Capture the cell that displays the provided text and extract its (x, y) central coordinate. 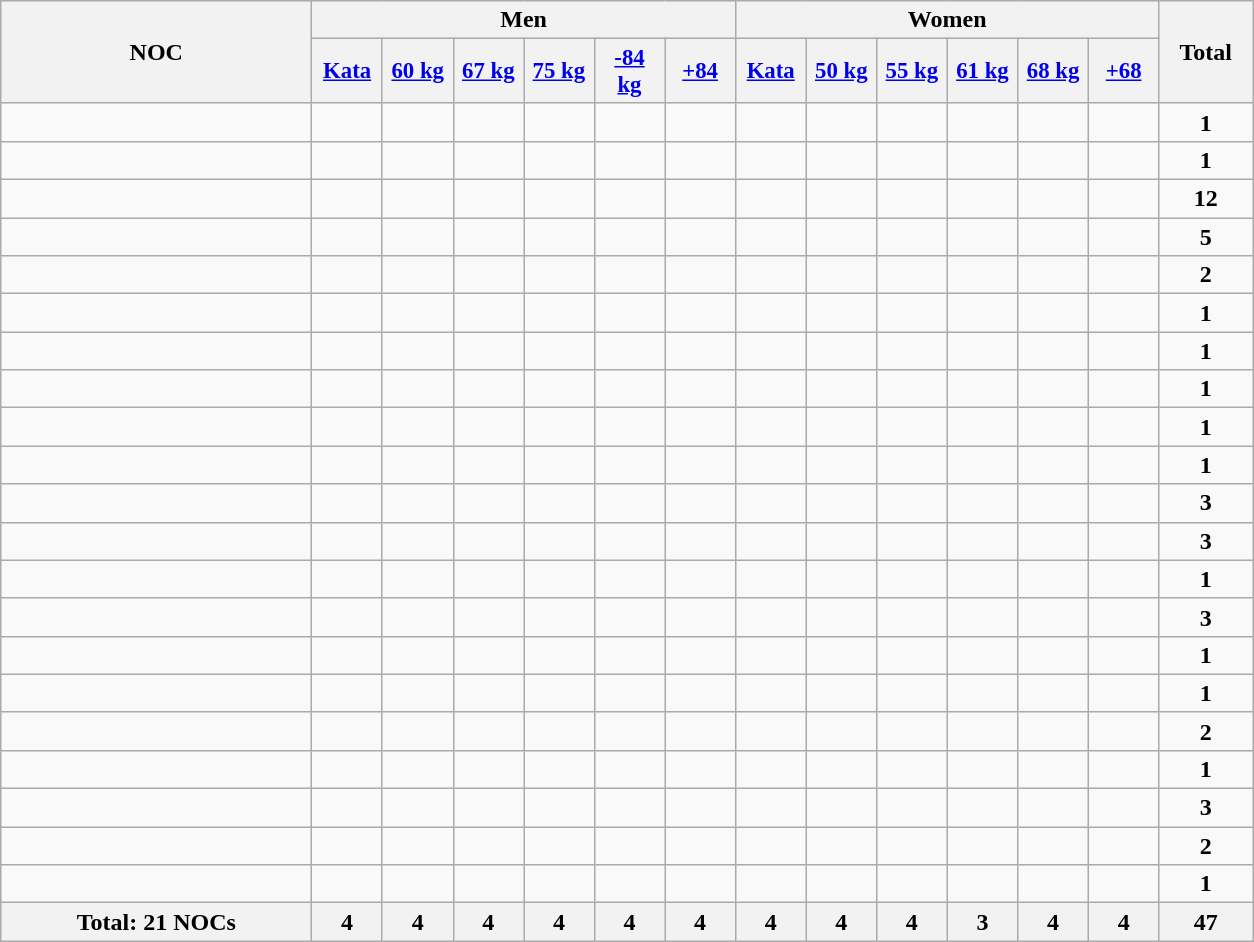
68 kg (1054, 72)
Men (524, 20)
61 kg (982, 72)
55 kg (912, 72)
5 (1206, 237)
75 kg (560, 72)
Total (1206, 52)
+84 (700, 72)
50 kg (842, 72)
12 (1206, 199)
47 (1206, 922)
Women (947, 20)
67 kg (488, 72)
+68 (1124, 72)
Total: 21 NOCs (156, 922)
NOC (156, 52)
60 kg (418, 72)
-84 kg (630, 72)
